Pinpoint the cell where the given text exists, returning its (X, Y) midpoint coordinate. 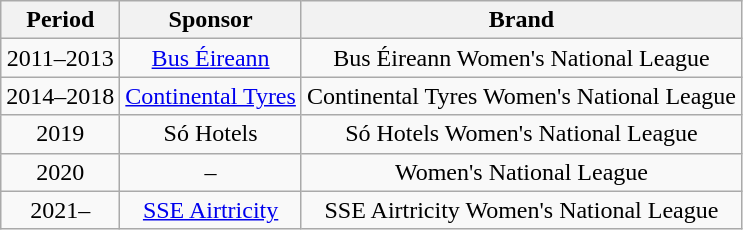
SSE Airtricity Women's National League (521, 210)
Bus Éireann Women's National League (521, 58)
Sponsor (211, 20)
Continental Tyres (211, 96)
Só Hotels Women's National League (521, 134)
Period (60, 20)
2020 (60, 172)
Bus Éireann (211, 58)
2021– (60, 210)
Só Hotels (211, 134)
SSE Airtricity (211, 210)
2011–2013 (60, 58)
2014–2018 (60, 96)
Continental Tyres Women's National League (521, 96)
Women's National League (521, 172)
– (211, 172)
Brand (521, 20)
2019 (60, 134)
